Determine the [X, Y] coordinate at the center of the cell enclosing the given text.  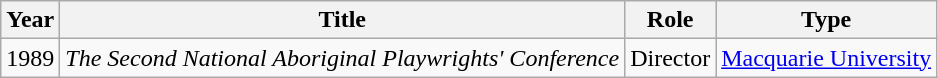
Macquarie University [826, 58]
Type [826, 20]
Title [342, 20]
Role [670, 20]
The Second National Aboriginal Playwrights' Conference [342, 58]
Year [30, 20]
1989 [30, 58]
Director [670, 58]
